Detect which cell encompasses the target text, then output its [x, y] center coordinate. 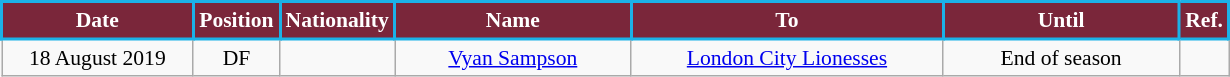
End of season [1062, 57]
London City Lionesses [787, 57]
Vyan Sampson [514, 57]
Position [236, 20]
18 August 2019 [98, 57]
Name [514, 20]
DF [236, 57]
To [787, 20]
Ref. [1204, 20]
Date [98, 20]
Until [1062, 20]
Nationality [338, 20]
